Scan for the cell matching the given text and deliver its (X, Y) coordinate at center. 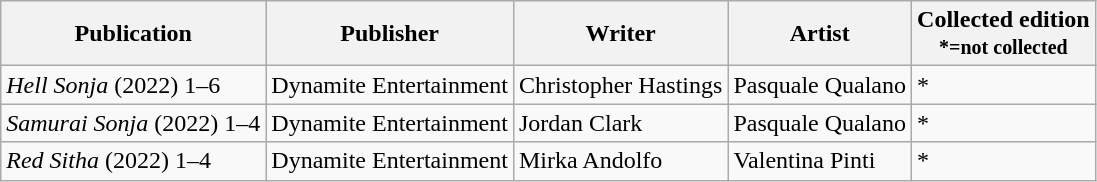
Writer (620, 34)
Valentina Pinti (820, 161)
Samurai Sonja (2022) 1–4 (134, 123)
Hell Sonja (2022) 1–6 (134, 85)
Publisher (390, 34)
Mirka Andolfo (620, 161)
Christopher Hastings (620, 85)
Red Sitha (2022) 1–4 (134, 161)
Collected edition*=not collected (1004, 34)
Publication (134, 34)
Jordan Clark (620, 123)
Artist (820, 34)
